Extract the [x, y] coordinate from the center of the cell holding the provided text.  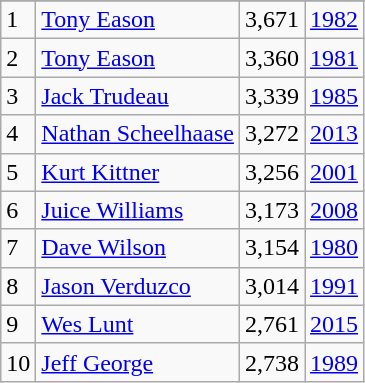
3,272 [272, 134]
1989 [334, 362]
2013 [334, 134]
Jason Verduzco [138, 286]
3 [18, 96]
3,671 [272, 20]
2015 [334, 324]
2,738 [272, 362]
1 [18, 20]
4 [18, 134]
Kurt Kittner [138, 172]
6 [18, 210]
3,360 [272, 58]
3,154 [272, 248]
Wes Lunt [138, 324]
10 [18, 362]
2,761 [272, 324]
1982 [334, 20]
2 [18, 58]
Dave Wilson [138, 248]
3,339 [272, 96]
1991 [334, 286]
Nathan Scheelhaase [138, 134]
3,014 [272, 286]
3,256 [272, 172]
5 [18, 172]
Jeff George [138, 362]
Juice Williams [138, 210]
9 [18, 324]
2001 [334, 172]
1980 [334, 248]
1981 [334, 58]
Jack Trudeau [138, 96]
1985 [334, 96]
8 [18, 286]
7 [18, 248]
2008 [334, 210]
3,173 [272, 210]
